From the cell containing the given text, extract its center point as [X, Y] coordinate. 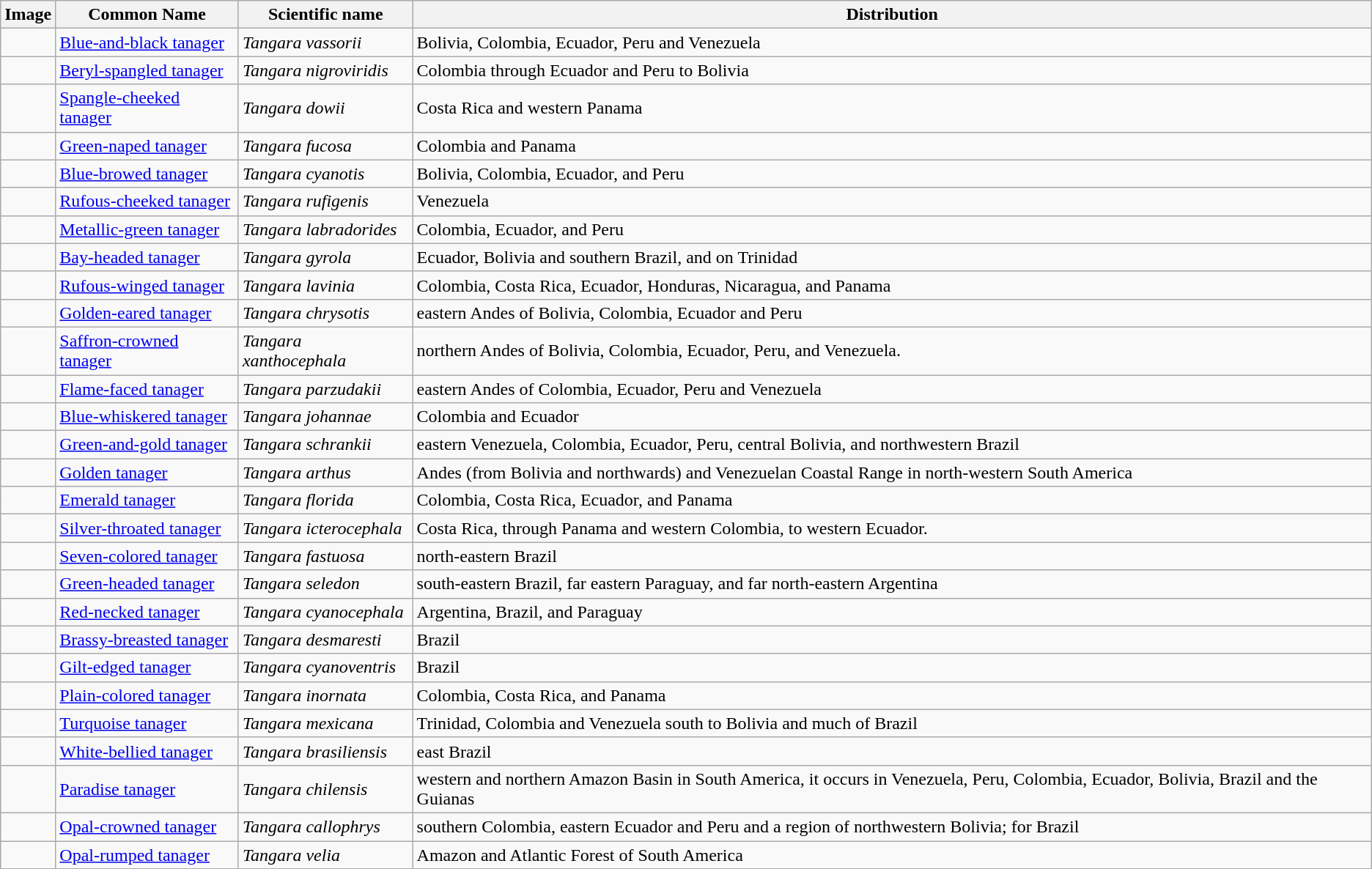
Spangle-cheeked tanager [147, 108]
Colombia and Ecuador [892, 417]
Tangara schrankii [325, 445]
Tangara dowii [325, 108]
Colombia, Costa Rica, Ecuador, Honduras, Nicaragua, and Panama [892, 285]
Tangara velia [325, 855]
Tangara gyrola [325, 257]
Amazon and Atlantic Forest of South America [892, 855]
north-eastern Brazil [892, 556]
Golden tanager [147, 473]
Costa Rica, through Panama and western Colombia, to western Ecuador. [892, 528]
White-bellied tanager [147, 751]
Tangara parzudakii [325, 389]
Image [28, 15]
Silver-throated tanager [147, 528]
Tangara vassorii [325, 42]
Green-headed tanager [147, 584]
Andes (from Bolivia and northwards) and Venezuelan Coastal Range in north-western South America [892, 473]
Tangara rufigenis [325, 201]
Colombia through Ecuador and Peru to Bolivia [892, 70]
Costa Rica and western Panama [892, 108]
Tangara icterocephala [325, 528]
Brassy-breasted tanager [147, 640]
southern Colombia, eastern Ecuador and Peru and a region of northwestern Bolivia; for Brazil [892, 827]
Plain-colored tanager [147, 695]
Golden-eared tanager [147, 313]
Bolivia, Colombia, Ecuador, and Peru [892, 174]
Opal-crowned tanager [147, 827]
Bolivia, Colombia, Ecuador, Peru and Venezuela [892, 42]
Opal-rumped tanager [147, 855]
Tangara fastuosa [325, 556]
Tangara brasiliensis [325, 751]
eastern Venezuela, Colombia, Ecuador, Peru, central Bolivia, and northwestern Brazil [892, 445]
Tangara labradorides [325, 229]
Tangara seledon [325, 584]
Rufous-winged tanager [147, 285]
Tangara chilensis [325, 788]
Metallic-green tanager [147, 229]
Tangara florida [325, 500]
Colombia, Costa Rica, and Panama [892, 695]
Common Name [147, 15]
Tangara chrysotis [325, 313]
Blue-and-black tanager [147, 42]
Saffron-crowned tanager [147, 350]
Green-naped tanager [147, 146]
Tangara arthus [325, 473]
Emerald tanager [147, 500]
Tangara desmaresti [325, 640]
Colombia, Ecuador, and Peru [892, 229]
eastern Andes of Bolivia, Colombia, Ecuador and Peru [892, 313]
Colombia and Panama [892, 146]
Tangara cyanoventris [325, 668]
Scientific name [325, 15]
Tangara inornata [325, 695]
Beryl-spangled tanager [147, 70]
eastern Andes of Colombia, Ecuador, Peru and Venezuela [892, 389]
Rufous-cheeked tanager [147, 201]
east Brazil [892, 751]
Tangara mexicana [325, 723]
Tangara johannae [325, 417]
western and northern Amazon Basin in South America, it occurs in Venezuela, Peru, Colombia, Ecuador, Bolivia, Brazil and the Guianas [892, 788]
south-eastern Brazil, far eastern Paraguay, and far north-eastern Argentina [892, 584]
northern Andes of Bolivia, Colombia, Ecuador, Peru, and Venezuela. [892, 350]
Red-necked tanager [147, 612]
Trinidad, Colombia and Venezuela south to Bolivia and much of Brazil [892, 723]
Blue-browed tanager [147, 174]
Turquoise tanager [147, 723]
Distribution [892, 15]
Venezuela [892, 201]
Ecuador, Bolivia and southern Brazil, and on Trinidad [892, 257]
Flame-faced tanager [147, 389]
Argentina, Brazil, and Paraguay [892, 612]
Tangara lavinia [325, 285]
Green-and-gold tanager [147, 445]
Colombia, Costa Rica, Ecuador, and Panama [892, 500]
Paradise tanager [147, 788]
Tangara nigroviridis [325, 70]
Tangara fucosa [325, 146]
Tangara cyanocephala [325, 612]
Tangara callophrys [325, 827]
Gilt-edged tanager [147, 668]
Tangara cyanotis [325, 174]
Tangara xanthocephala [325, 350]
Bay-headed tanager [147, 257]
Blue-whiskered tanager [147, 417]
Seven-colored tanager [147, 556]
